From the cell containing the given text, extract its center point as [X, Y] coordinate. 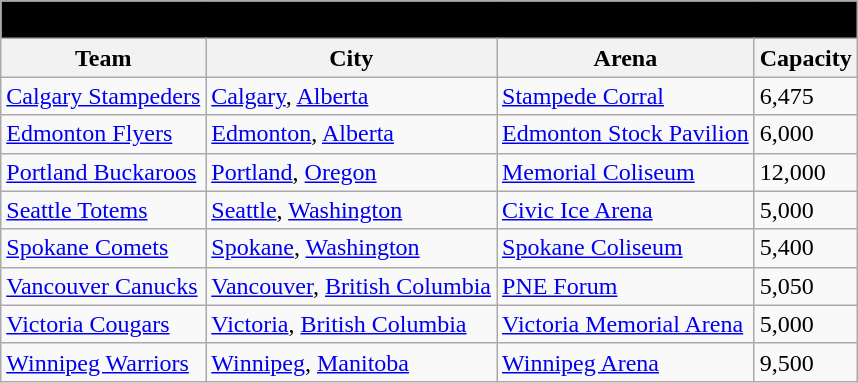
Seattle, Washington [352, 210]
City [352, 58]
Vancouver Canucks [104, 286]
9,500 [806, 362]
Memorial Coliseum [625, 172]
Spokane Coliseum [625, 248]
Edmonton, Alberta [352, 134]
Winnipeg Arena [625, 362]
Calgary, Alberta [352, 96]
Portland Buckaroos [104, 172]
Arena [625, 58]
Calgary Stampeders [104, 96]
Portland, Oregon [352, 172]
6,475 [806, 96]
12,000 [806, 172]
PNE Forum [625, 286]
Civic Ice Arena [625, 210]
Victoria Cougars [104, 324]
Vancouver, British Columbia [352, 286]
6,000 [806, 134]
Capacity [806, 58]
Victoria, British Columbia [352, 324]
Winnipeg, Manitoba [352, 362]
Seattle Totems [104, 210]
5,400 [806, 248]
Team [104, 58]
Spokane Comets [104, 248]
Winnipeg Warriors [104, 362]
Stampede Corral [625, 96]
Edmonton Stock Pavilion [625, 134]
1960–61 Western Hockey League [430, 20]
5,050 [806, 286]
Spokane, Washington [352, 248]
Victoria Memorial Arena [625, 324]
Edmonton Flyers [104, 134]
